Locate the cell with the specified text and output its [X, Y] center coordinate. 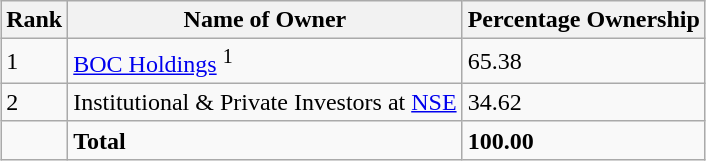
34.62 [584, 102]
BOC Holdings 1 [265, 62]
1 [34, 62]
Percentage Ownership [584, 20]
Name of Owner [265, 20]
100.00 [584, 140]
Rank [34, 20]
Total [265, 140]
2 [34, 102]
Institutional & Private Investors at NSE [265, 102]
65.38 [584, 62]
